Detect which cell encompasses the target text, then output its [x, y] center coordinate. 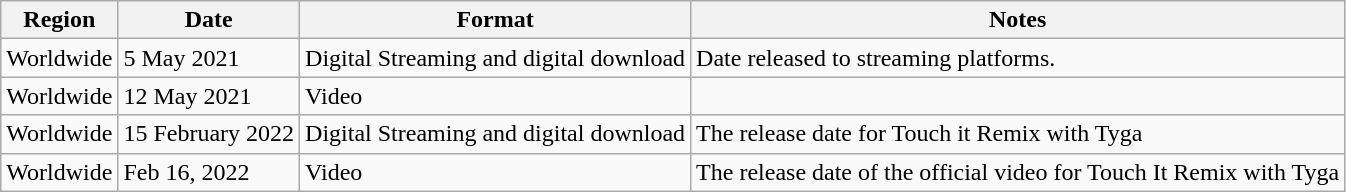
Region [60, 20]
Feb 16, 2022 [209, 172]
The release date of the official video for Touch It Remix with Tyga [1018, 172]
Date [209, 20]
Format [496, 20]
5 May 2021 [209, 58]
The release date for Touch it Remix with Tyga [1018, 134]
Date released to streaming platforms. [1018, 58]
Notes [1018, 20]
12 May 2021 [209, 96]
15 February 2022 [209, 134]
